Find where the given text appears and provide that cell's center as [x, y] coordinate. 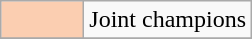
Joint champions [168, 20]
